Return (X, Y) of the center of cell containing provided text 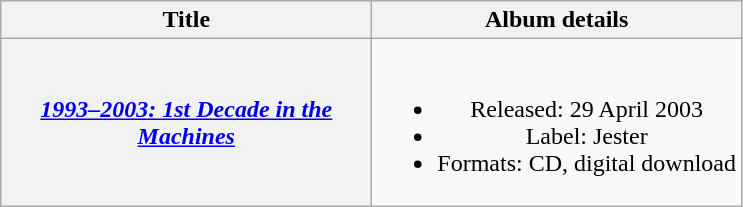
1993–2003: 1st Decade in the Machines (186, 122)
Title (186, 20)
Album details (557, 20)
Released: 29 April 2003Label: JesterFormats: CD, digital download (557, 122)
